Determine the [X, Y] coordinate at the center of the cell enclosing the given text.  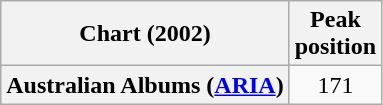
Peakposition [335, 34]
Chart (2002) [145, 34]
Australian Albums (ARIA) [145, 85]
171 [335, 85]
